Search for the cell housing the specified text and yield its (X, Y) center coordinate. 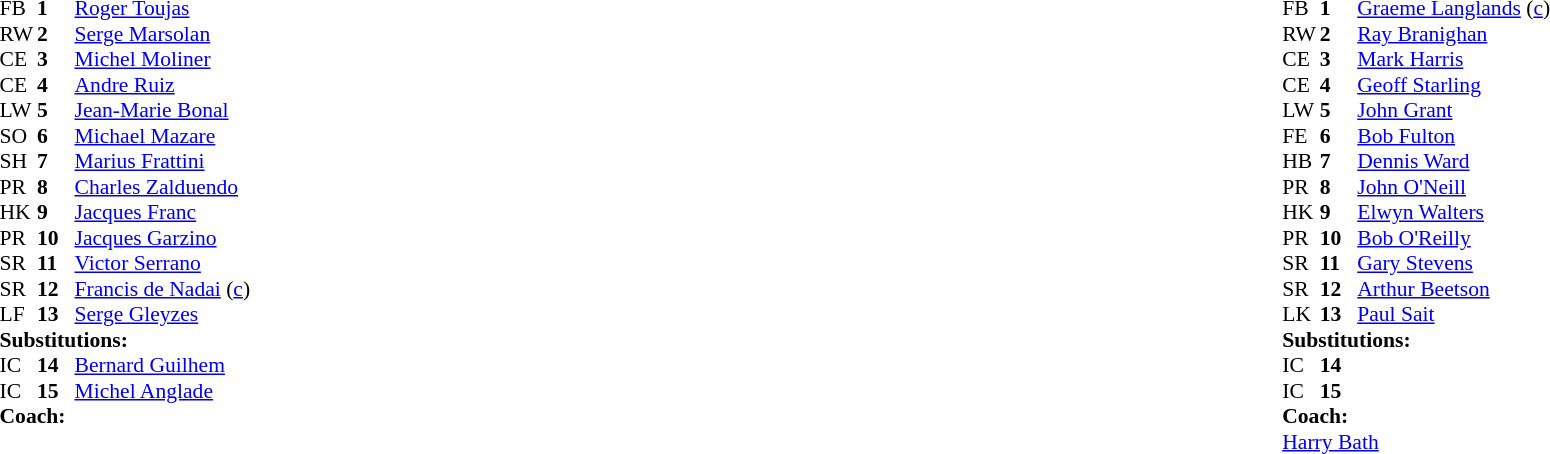
SH (19, 161)
Paul Sait (1454, 315)
John O'Neill (1454, 187)
Serge Gleyzes (162, 315)
Bob Fulton (1454, 136)
LK (1301, 315)
Andre Ruiz (162, 85)
Jean-Marie Bonal (162, 111)
HB (1301, 161)
Dennis Ward (1454, 161)
Bob O'Reilly (1454, 238)
Mark Harris (1454, 59)
Gary Stevens (1454, 263)
Ray Branighan (1454, 34)
Michel Moliner (162, 59)
Charles Zalduendo (162, 187)
Victor Serrano (162, 263)
Geoff Starling (1454, 85)
Jacques Garzino (162, 238)
Arthur Beetson (1454, 289)
LF (19, 315)
Marius Frattini (162, 161)
Jacques Franc (162, 213)
SO (19, 136)
Michel Anglade (162, 391)
Elwyn Walters (1454, 213)
Michael Mazare (162, 136)
Bernard Guilhem (162, 365)
Francis de Nadai (c) (162, 289)
Serge Marsolan (162, 34)
John Grant (1454, 111)
FE (1301, 136)
